Identify which cell holds the provided text, then report its [x, y] central coordinate. 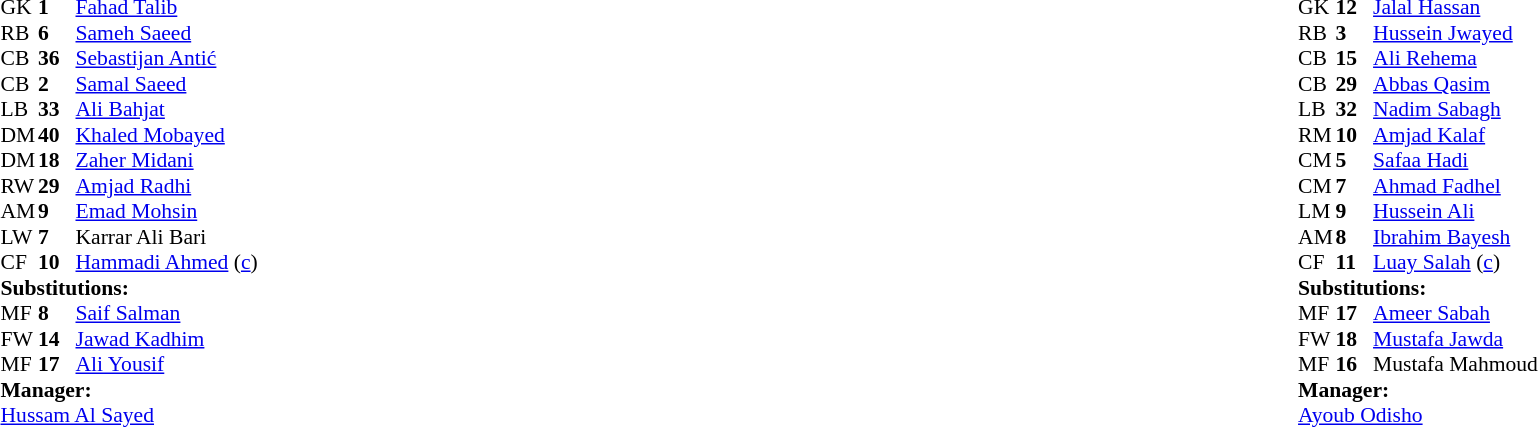
Hussein Ali [1456, 211]
40 [57, 135]
6 [57, 33]
Sebastijan Antić [167, 59]
Ali Rehema [1456, 59]
Amjad Radhi [167, 186]
15 [1355, 59]
Nadim Sabagh [1456, 109]
Ali Bahjat [167, 109]
Khaled Mobayed [167, 135]
Hussein Jwayed [1456, 33]
Ameer Sabah [1456, 313]
RM [1317, 135]
Mustafa Jawda [1456, 339]
LW [19, 237]
Saif Salman [167, 313]
Emad Mohsin [167, 211]
Safaa Hadi [1456, 161]
33 [57, 109]
Abbas Qasim [1456, 84]
14 [57, 339]
RW [19, 186]
Ahmad Fadhel [1456, 186]
Sameh Saeed [167, 33]
16 [1355, 365]
Ibrahim Bayesh [1456, 237]
32 [1355, 109]
Luay Salah (c) [1456, 263]
Zaher Midani [167, 161]
Karrar Ali Bari [167, 237]
36 [57, 59]
Samal Saeed [167, 84]
Hammadi Ahmed (c) [167, 263]
Amjad Kalaf [1456, 135]
2 [57, 84]
3 [1355, 33]
Jawad Kadhim [167, 339]
5 [1355, 161]
Mustafa Mahmoud [1456, 365]
LM [1317, 211]
11 [1355, 263]
Ali Yousif [167, 365]
